Capture the cell that displays the provided text and extract its (x, y) central coordinate. 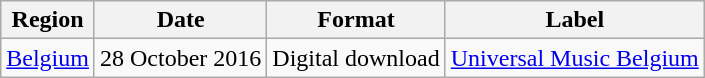
Belgium (48, 58)
Universal Music Belgium (574, 58)
Format (356, 20)
Region (48, 20)
Label (574, 20)
28 October 2016 (180, 58)
Digital download (356, 58)
Date (180, 20)
